For the text-containing cell, return its midpoint in (X, Y) coordinate format. 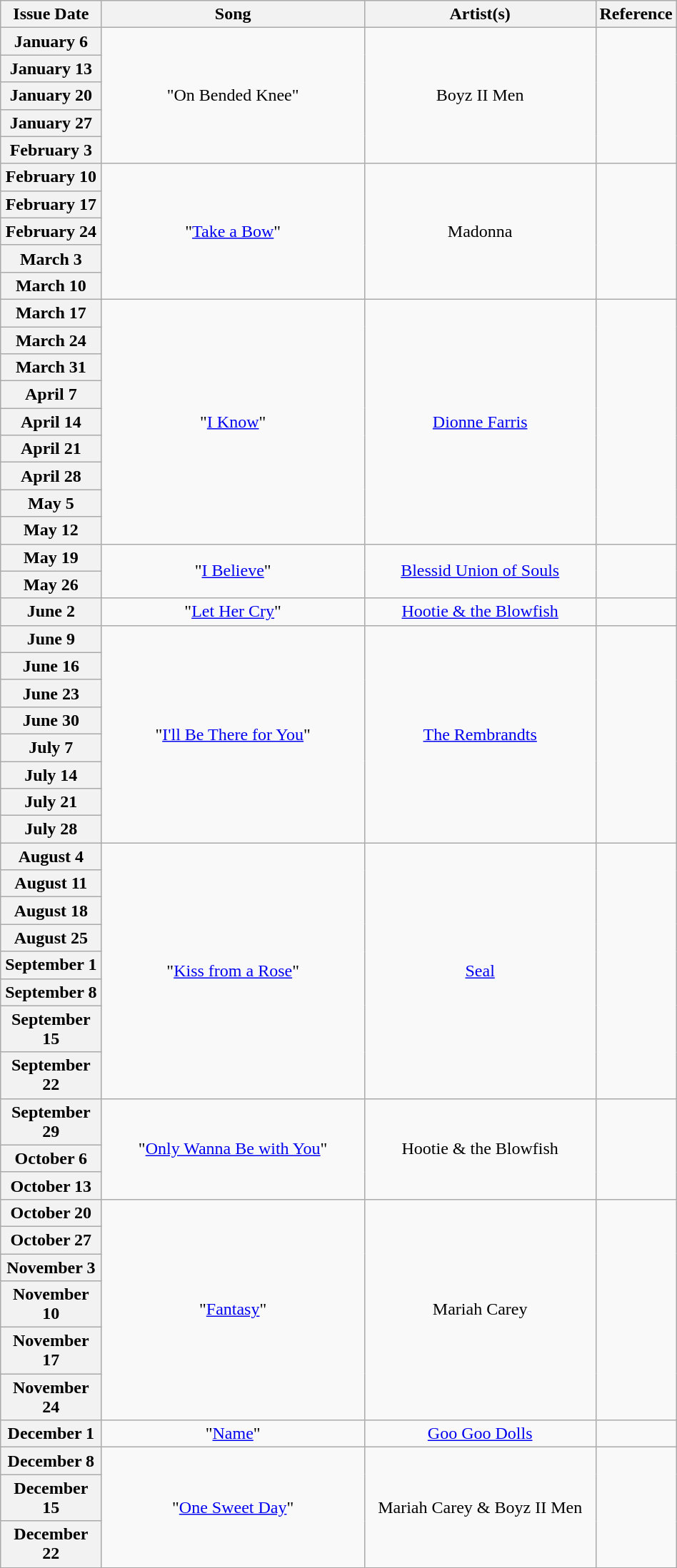
December 22 (51, 1544)
Madonna (480, 231)
November 3 (51, 1267)
June 23 (51, 693)
September 1 (51, 965)
"I Know" (233, 421)
March 3 (51, 258)
May 19 (51, 557)
April 7 (51, 395)
February 3 (51, 150)
"I'll Be There for You" (233, 734)
January 27 (51, 123)
February 10 (51, 177)
Seal (480, 971)
July 7 (51, 747)
July 21 (51, 802)
November 24 (51, 1397)
July 14 (51, 774)
September 8 (51, 992)
October 20 (51, 1213)
Goo Goo Dolls (480, 1434)
July 28 (51, 829)
October 6 (51, 1158)
March 31 (51, 368)
Mariah Carey (480, 1309)
September 22 (51, 1075)
Issue Date (51, 14)
January 6 (51, 41)
"Fantasy" (233, 1309)
January 20 (51, 96)
November 10 (51, 1305)
"I Believe" (233, 571)
Song (233, 14)
The Rembrandts (480, 734)
November 17 (51, 1350)
June 30 (51, 720)
May 12 (51, 530)
February 24 (51, 231)
May 26 (51, 585)
April 28 (51, 476)
"One Sweet Day" (233, 1507)
August 25 (51, 938)
October 27 (51, 1240)
September 15 (51, 1029)
Mariah Carey & Boyz II Men (480, 1507)
February 17 (51, 204)
August 18 (51, 911)
January 13 (51, 69)
October 13 (51, 1185)
"Only Wanna Be with You" (233, 1149)
Blessid Union of Souls (480, 571)
Artist(s) (480, 14)
"Kiss from a Rose" (233, 971)
Dionne Farris (480, 421)
"Let Her Cry" (233, 612)
August 11 (51, 884)
December 1 (51, 1434)
May 5 (51, 503)
June 9 (51, 639)
Boyz II Men (480, 96)
April 21 (51, 449)
June 2 (51, 612)
"Name" (233, 1434)
March 10 (51, 285)
March 24 (51, 340)
August 4 (51, 856)
December 8 (51, 1461)
June 16 (51, 666)
December 15 (51, 1497)
Reference (636, 14)
March 17 (51, 313)
"Take a Bow" (233, 231)
"On Bended Knee" (233, 96)
September 29 (51, 1122)
April 14 (51, 422)
